Search for the cell housing the specified text and yield its [X, Y] center coordinate. 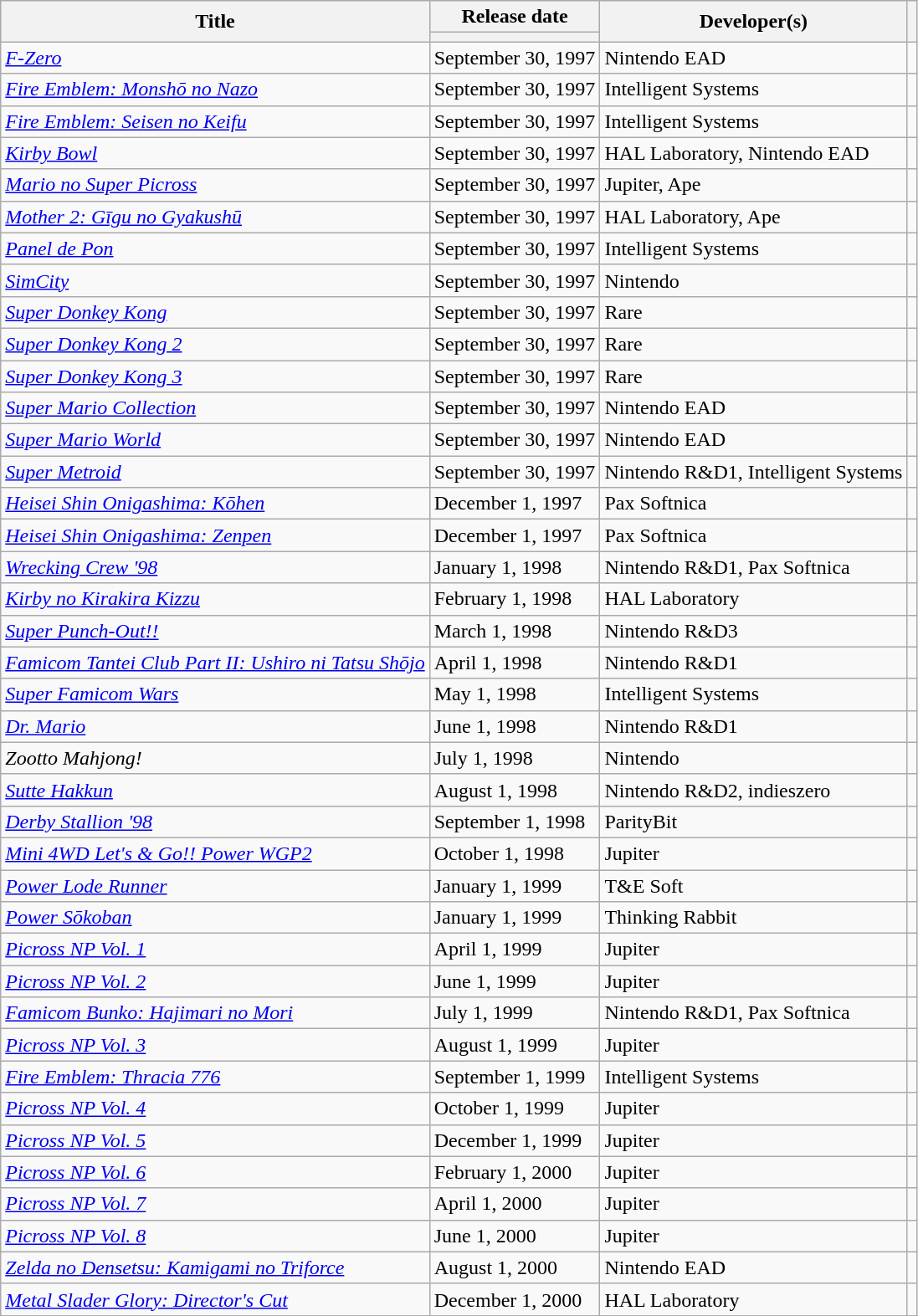
December 1, 2000 [515, 1299]
Release date [515, 17]
June 1, 2000 [515, 1236]
HAL Laboratory, Ape [753, 217]
Kirby no Kirakira Kizzu [215, 599]
Dr. Mario [215, 726]
Super Donkey Kong 3 [215, 376]
Fire Emblem: Seisen no Keifu [215, 121]
Wrecking Crew '98 [215, 567]
March 1, 1998 [515, 631]
Picross NP Vol. 7 [215, 1204]
Panel de Pon [215, 248]
Mother 2: Gīgu no Gyakushū [215, 217]
Super Famicom Wars [215, 694]
April 1, 1999 [515, 950]
August 1, 2000 [515, 1267]
April 1, 2000 [515, 1204]
June 1, 1999 [515, 981]
Super Metroid [215, 472]
August 1, 1998 [515, 790]
August 1, 1999 [515, 1045]
HAL Laboratory, Nintendo EAD [753, 153]
December 1, 1999 [515, 1140]
Picross NP Vol. 3 [215, 1045]
SimCity [215, 280]
Metal Slader Glory: Director's Cut [215, 1299]
Famicom Bunko: Hajimari no Mori [215, 1013]
Super Donkey Kong [215, 312]
Super Donkey Kong 2 [215, 344]
Nintendo R&D1, Intelligent Systems [753, 472]
February 1, 1998 [515, 599]
June 1, 1998 [515, 726]
April 1, 1998 [515, 663]
Mario no Super Picross [215, 185]
Super Mario Collection [215, 408]
Super Punch-Out!! [215, 631]
Zelda no Densetsu: Kamigami no Triforce [215, 1267]
Heisei Shin Onigashima: Kōhen [215, 504]
Heisei Shin Onigashima: Zenpen [215, 535]
T&E Soft [753, 886]
Famicom Tantei Club Part II: Ushiro ni Tatsu Shōjo [215, 663]
Mini 4WD Let's & Go!! Power WGP2 [215, 853]
February 1, 2000 [515, 1172]
Jupiter, Ape [753, 185]
F-Zero [215, 58]
Power Lode Runner [215, 886]
Picross NP Vol. 1 [215, 950]
September 1, 1999 [515, 1077]
Derby Stallion '98 [215, 822]
Title [215, 22]
Picross NP Vol. 2 [215, 981]
Kirby Bowl [215, 153]
Picross NP Vol. 4 [215, 1109]
Fire Emblem: Thracia 776 [215, 1077]
Sutte Hakkun [215, 790]
Zootto Mahjong! [215, 758]
July 1, 1999 [515, 1013]
July 1, 1998 [515, 758]
October 1, 1998 [515, 853]
September 1, 1998 [515, 822]
May 1, 1998 [515, 694]
Fire Emblem: Monshō no Nazo [215, 90]
Nintendo R&D2, indieszero [753, 790]
Nintendo R&D3 [753, 631]
Developer(s) [753, 22]
Picross NP Vol. 8 [215, 1236]
January 1, 1998 [515, 567]
Thinking Rabbit [753, 918]
Picross NP Vol. 6 [215, 1172]
Power Sōkoban [215, 918]
ParityBit [753, 822]
Super Mario World [215, 440]
Picross NP Vol. 5 [215, 1140]
October 1, 1999 [515, 1109]
